Pinpoint the cell where the given text exists, returning its (x, y) midpoint coordinate. 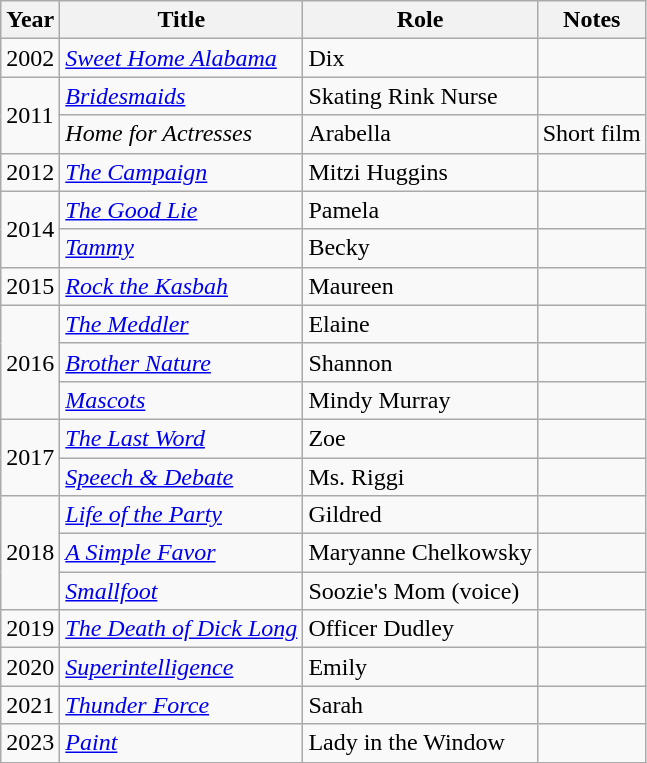
2016 (30, 362)
2019 (30, 629)
Role (420, 20)
Gildred (420, 515)
Skating Rink Nurse (420, 96)
Brother Nature (182, 362)
2002 (30, 58)
2020 (30, 667)
Lady in the Window (420, 743)
The Campaign (182, 172)
Mindy Murray (420, 400)
Pamela (420, 210)
Bridesmaids (182, 96)
2011 (30, 115)
Thunder Force (182, 705)
The Good Lie (182, 210)
2014 (30, 229)
Arabella (420, 134)
Zoe (420, 438)
Mitzi Huggins (420, 172)
Tammy (182, 248)
Emily (420, 667)
Mascots (182, 400)
Speech & Debate (182, 477)
The Death of Dick Long (182, 629)
Becky (420, 248)
Notes (592, 20)
Rock the Kasbah (182, 286)
Maryanne Chelkowsky (420, 553)
A Simple Favor (182, 553)
Dix (420, 58)
2012 (30, 172)
Soozie's Mom (voice) (420, 591)
2023 (30, 743)
Title (182, 20)
2018 (30, 553)
Smallfoot (182, 591)
The Last Word (182, 438)
Paint (182, 743)
Year (30, 20)
Shannon (420, 362)
Home for Actresses (182, 134)
2017 (30, 457)
Maureen (420, 286)
Superintelligence (182, 667)
Ms. Riggi (420, 477)
2021 (30, 705)
Sarah (420, 705)
Short film (592, 134)
Officer Dudley (420, 629)
Sweet Home Alabama (182, 58)
2015 (30, 286)
Life of the Party (182, 515)
Elaine (420, 324)
The Meddler (182, 324)
